Scan for the cell matching the given text and deliver its [x, y] coordinate at center. 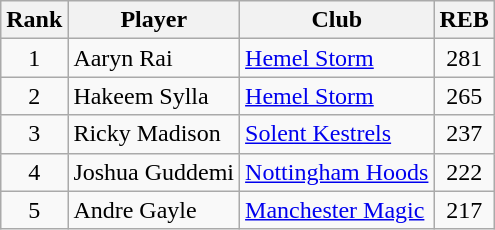
3 [34, 134]
Nottingham Hoods [337, 172]
1 [34, 58]
217 [464, 210]
Joshua Guddemi [154, 172]
Rank [34, 20]
Solent Kestrels [337, 134]
Aaryn Rai [154, 58]
REB [464, 20]
Hakeem Sylla [154, 96]
222 [464, 172]
237 [464, 134]
Andre Gayle [154, 210]
Club [337, 20]
4 [34, 172]
281 [464, 58]
2 [34, 96]
Player [154, 20]
265 [464, 96]
5 [34, 210]
Manchester Magic [337, 210]
Ricky Madison [154, 134]
